Capture the cell that displays the provided text and extract its (x, y) central coordinate. 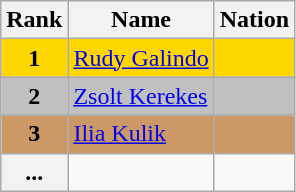
Nation (254, 20)
... (34, 172)
Name (141, 20)
Ilia Kulik (141, 134)
Rudy Galindo (141, 58)
Zsolt Kerekes (141, 96)
Rank (34, 20)
1 (34, 58)
3 (34, 134)
2 (34, 96)
